Capture the cell that displays the provided text and extract its [x, y] central coordinate. 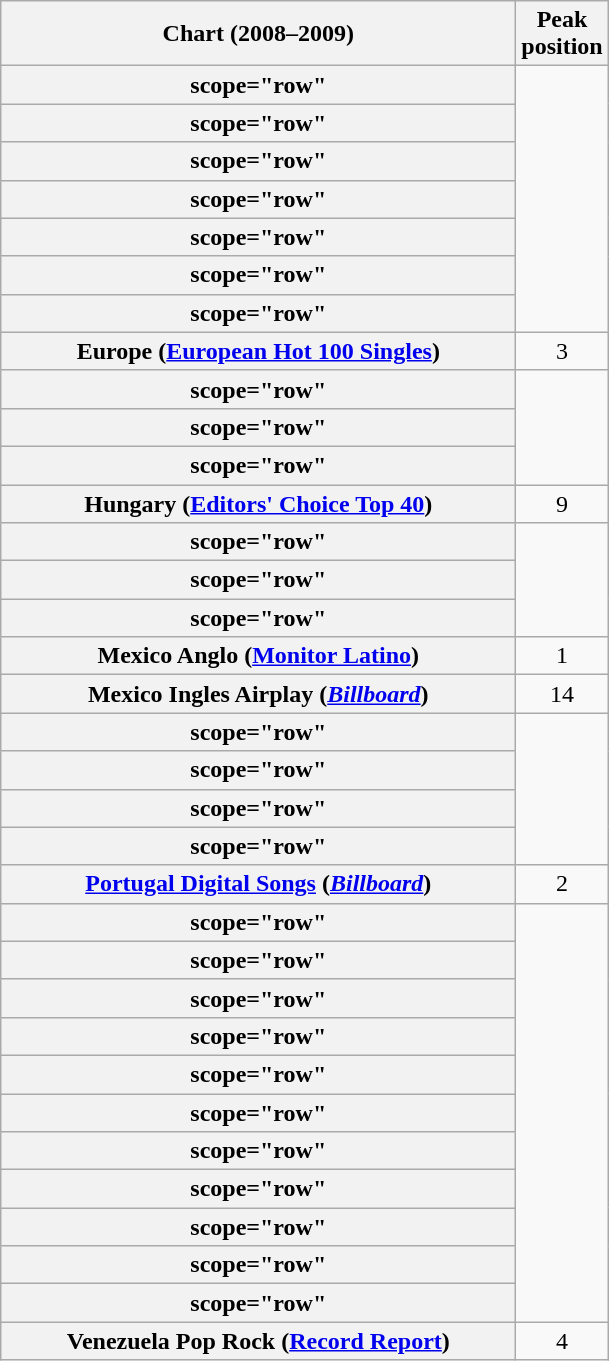
Chart (2008–2009) [258, 34]
Mexico Ingles Airplay (Billboard) [258, 694]
4 [562, 1341]
Hungary (Editors' Choice Top 40) [258, 503]
Mexico Anglo (Monitor Latino) [258, 656]
1 [562, 656]
14 [562, 694]
Peakposition [562, 34]
Portugal Digital Songs (Billboard) [258, 884]
Europe (European Hot 100 Singles) [258, 351]
9 [562, 503]
3 [562, 351]
2 [562, 884]
Venezuela Pop Rock (Record Report) [258, 1341]
